For the text-containing cell, return its midpoint in (x, y) coordinate format. 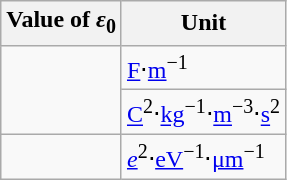
Unit (203, 23)
F⋅m−1 (203, 68)
e2⋅eV−1⋅μm−1 (203, 156)
Value of ε0 (62, 23)
C2⋅kg−1⋅m−3⋅s2 (203, 112)
